Scan for the cell matching the given text and deliver its [x, y] coordinate at center. 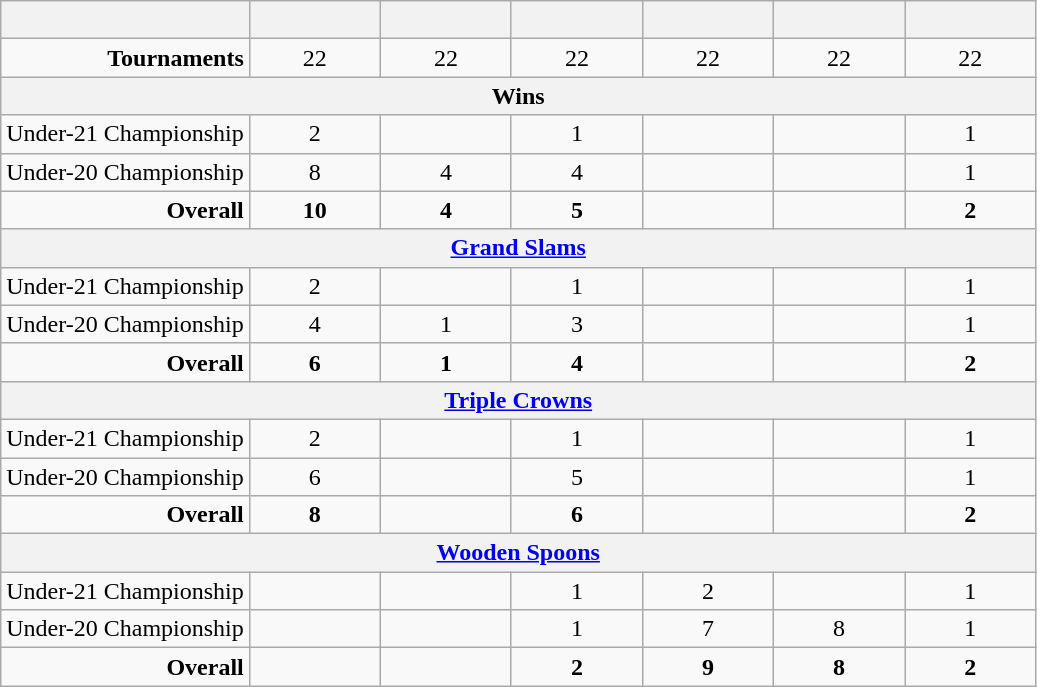
Wins [518, 96]
9 [708, 667]
Triple Crowns [518, 400]
10 [314, 210]
Grand Slams [518, 248]
Tournaments [126, 58]
7 [708, 629]
Wooden Spoons [518, 553]
3 [576, 324]
